Scan for the cell matching the given text and deliver its [X, Y] coordinate at center. 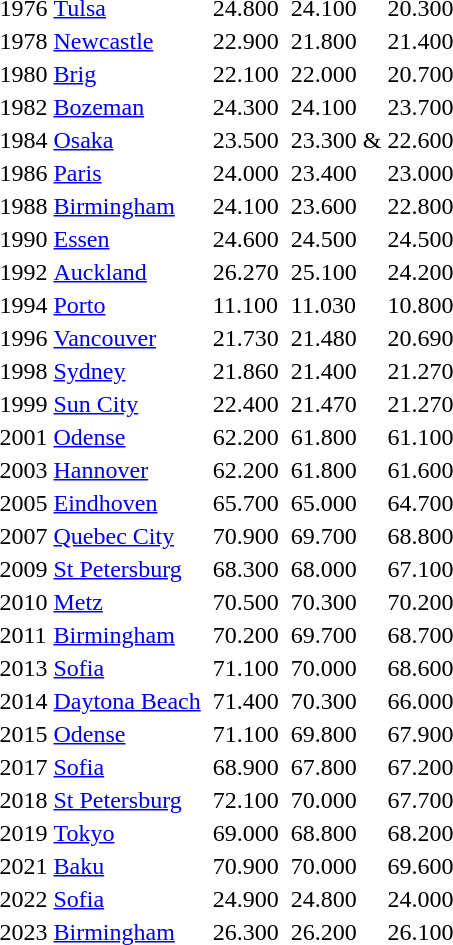
68.800 [324, 833]
Quebec City [127, 536]
24.300 [246, 107]
21.800 [324, 41]
24.000 [246, 173]
70.500 [246, 602]
68.900 [246, 767]
22.000 [324, 74]
Porto [127, 305]
65.000 [324, 503]
23.500 [246, 140]
67.800 [324, 767]
11.100 [246, 305]
Sydney [127, 371]
Brig [127, 74]
Paris [127, 173]
Daytona Beach [127, 701]
21.730 [246, 338]
Bozeman [127, 107]
22.900 [246, 41]
24.900 [246, 899]
26.270 [246, 272]
72.100 [246, 800]
22.100 [246, 74]
Auckland [127, 272]
Tokyo [127, 833]
Sun City [127, 404]
Eindhoven [127, 503]
Metz [127, 602]
Vancouver [127, 338]
23.600 [324, 206]
21.480 [324, 338]
11.030 [324, 305]
Osaka [127, 140]
Hannover [127, 470]
71.400 [246, 701]
68.300 [246, 569]
69.000 [246, 833]
& [372, 140]
Essen [127, 239]
24.600 [246, 239]
21.400 [324, 371]
25.100 [324, 272]
23.300 [324, 140]
70.200 [246, 635]
22.400 [246, 404]
24.500 [324, 239]
69.800 [324, 734]
68.000 [324, 569]
21.470 [324, 404]
21.860 [246, 371]
Newcastle [127, 41]
24.800 [324, 899]
Baku [127, 866]
23.400 [324, 173]
65.700 [246, 503]
